Return the (X, Y) coordinate for the center point of the cell that contains the specified text.  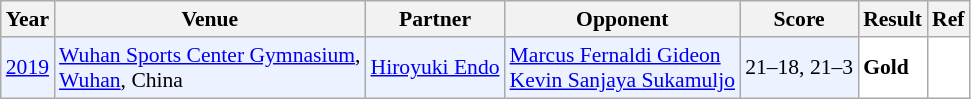
Marcus Fernaldi Gideon Kevin Sanjaya Sukamuljo (623, 68)
Venue (210, 19)
Ref (948, 19)
Opponent (623, 19)
2019 (28, 68)
Partner (436, 19)
Year (28, 19)
Wuhan Sports Center Gymnasium,Wuhan, China (210, 68)
Gold (892, 68)
Score (799, 19)
21–18, 21–3 (799, 68)
Result (892, 19)
Hiroyuki Endo (436, 68)
